Detect which cell encompasses the target text, then output its [X, Y] center coordinate. 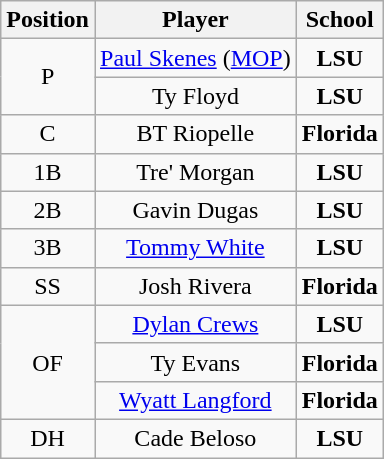
OF [48, 362]
School [340, 20]
BT Riopelle [195, 134]
Tommy White [195, 248]
C [48, 134]
3B [48, 248]
Dylan Crews [195, 324]
P [48, 77]
Position [48, 20]
SS [48, 286]
Ty Floyd [195, 96]
DH [48, 438]
Ty Evans [195, 362]
Paul Skenes (MOP) [195, 58]
1B [48, 172]
Wyatt Langford [195, 400]
Cade Beloso [195, 438]
Tre' Morgan [195, 172]
Player [195, 20]
2B [48, 210]
Josh Rivera [195, 286]
Gavin Dugas [195, 210]
